Identify which cell holds the provided text, then report its [x, y] central coordinate. 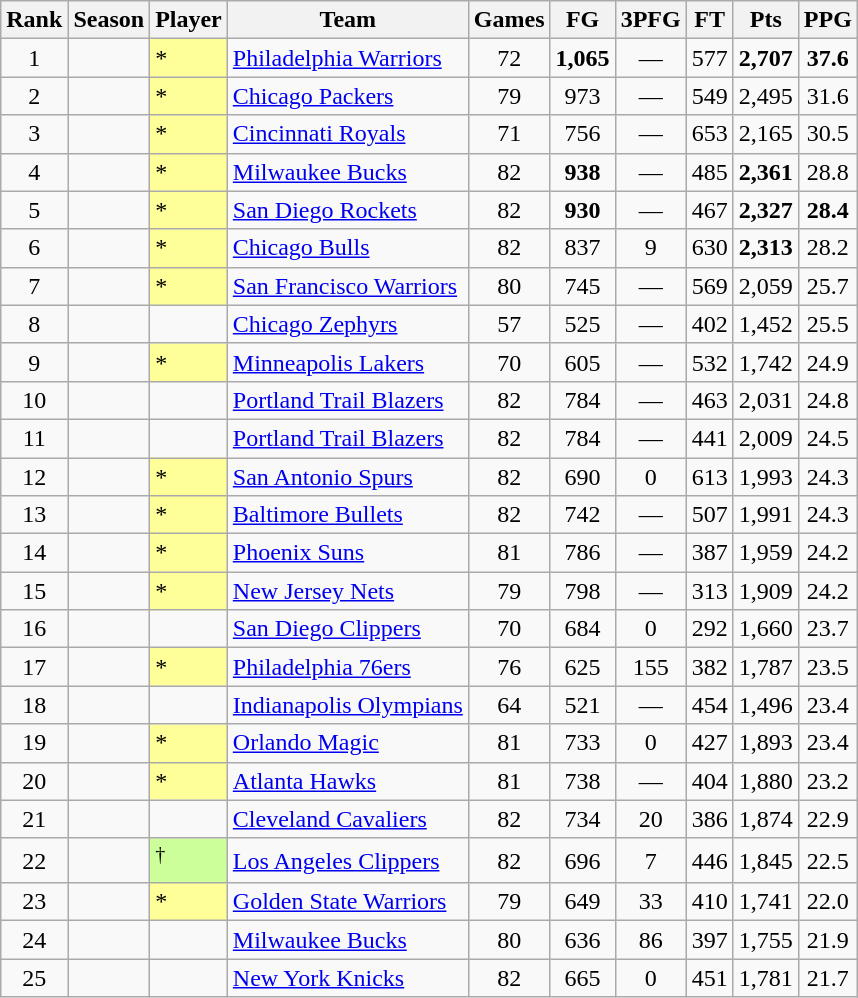
22.9 [828, 819]
1,496 [766, 705]
1,755 [766, 940]
605 [582, 362]
Cincinnati Royals [348, 134]
636 [582, 940]
427 [710, 743]
72 [509, 58]
1,880 [766, 781]
155 [650, 667]
696 [582, 860]
2 [34, 96]
Philadelphia Warriors [348, 58]
17 [34, 667]
1,452 [766, 324]
24.5 [828, 438]
569 [710, 286]
938 [582, 172]
San Francisco Warriors [348, 286]
292 [710, 629]
798 [582, 591]
2,327 [766, 210]
† [189, 860]
Chicago Bulls [348, 248]
San Diego Rockets [348, 210]
Rank [34, 20]
485 [710, 172]
451 [710, 978]
New Jersey Nets [348, 591]
386 [710, 819]
1,893 [766, 743]
397 [710, 940]
733 [582, 743]
507 [710, 515]
Cleveland Cavaliers [348, 819]
Games [509, 20]
71 [509, 134]
467 [710, 210]
11 [34, 438]
837 [582, 248]
San Diego Clippers [348, 629]
30.5 [828, 134]
25 [34, 978]
Los Angeles Clippers [348, 860]
577 [710, 58]
25.5 [828, 324]
2,031 [766, 400]
613 [710, 477]
630 [710, 248]
24 [34, 940]
4 [34, 172]
454 [710, 705]
10 [34, 400]
690 [582, 477]
64 [509, 705]
402 [710, 324]
446 [710, 860]
3PFG [650, 20]
2,361 [766, 172]
734 [582, 819]
86 [650, 940]
Team [348, 20]
18 [34, 705]
532 [710, 362]
1,660 [766, 629]
PPG [828, 20]
28.4 [828, 210]
22.5 [828, 860]
742 [582, 515]
463 [710, 400]
1,845 [766, 860]
Golden State Warriors [348, 902]
2,707 [766, 58]
665 [582, 978]
745 [582, 286]
1 [34, 58]
76 [509, 667]
31.6 [828, 96]
37.6 [828, 58]
1,065 [582, 58]
1,874 [766, 819]
2,059 [766, 286]
549 [710, 96]
525 [582, 324]
1,909 [766, 591]
San Antonio Spurs [348, 477]
New York Knicks [348, 978]
23.2 [828, 781]
28.8 [828, 172]
1,741 [766, 902]
1,959 [766, 553]
FT [710, 20]
625 [582, 667]
23 [34, 902]
16 [34, 629]
Chicago Packers [348, 96]
6 [34, 248]
23.7 [828, 629]
Chicago Zephyrs [348, 324]
313 [710, 591]
Minneapolis Lakers [348, 362]
1,781 [766, 978]
5 [34, 210]
521 [582, 705]
3 [34, 134]
22 [34, 860]
15 [34, 591]
382 [710, 667]
Season [109, 20]
1,742 [766, 362]
649 [582, 902]
2,313 [766, 248]
Baltimore Bullets [348, 515]
23.5 [828, 667]
Player [189, 20]
19 [34, 743]
28.2 [828, 248]
786 [582, 553]
33 [650, 902]
22.0 [828, 902]
653 [710, 134]
2,165 [766, 134]
1,787 [766, 667]
930 [582, 210]
756 [582, 134]
387 [710, 553]
2,009 [766, 438]
FG [582, 20]
404 [710, 781]
Pts [766, 20]
14 [34, 553]
1,993 [766, 477]
Orlando Magic [348, 743]
410 [710, 902]
738 [582, 781]
1,991 [766, 515]
Phoenix Suns [348, 553]
25.7 [828, 286]
2,495 [766, 96]
21.9 [828, 940]
973 [582, 96]
24.8 [828, 400]
Indianapolis Olympians [348, 705]
12 [34, 477]
441 [710, 438]
Atlanta Hawks [348, 781]
24.9 [828, 362]
13 [34, 515]
21.7 [828, 978]
8 [34, 324]
Philadelphia 76ers [348, 667]
57 [509, 324]
684 [582, 629]
21 [34, 819]
